Return (X, Y) of the center of cell containing provided text 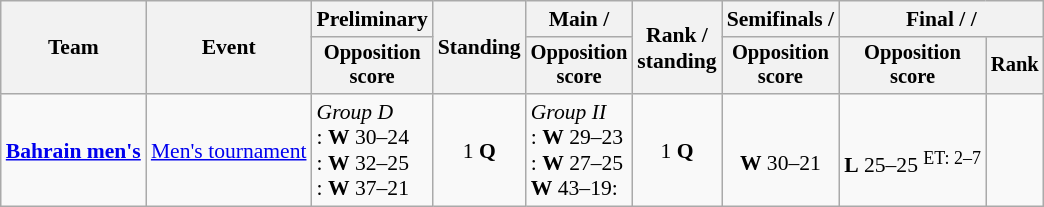
L 25–25 ET: 2–7 (912, 150)
Group D: W 30–24: W 32–25: W 37–21 (372, 150)
Rank (1015, 66)
Main / (580, 19)
Standing (480, 48)
Men's tournament (229, 150)
Event (229, 48)
Bahrain men's (74, 150)
Final / / (941, 19)
Semifinals / (780, 19)
Team (74, 48)
Rank / standing (676, 48)
Preliminary (372, 19)
Group II: W 29–23: W 27–25 W 43–19: (580, 150)
W 30–21 (780, 150)
